Determine the [X, Y] coordinate at the center of the cell enclosing the given text.  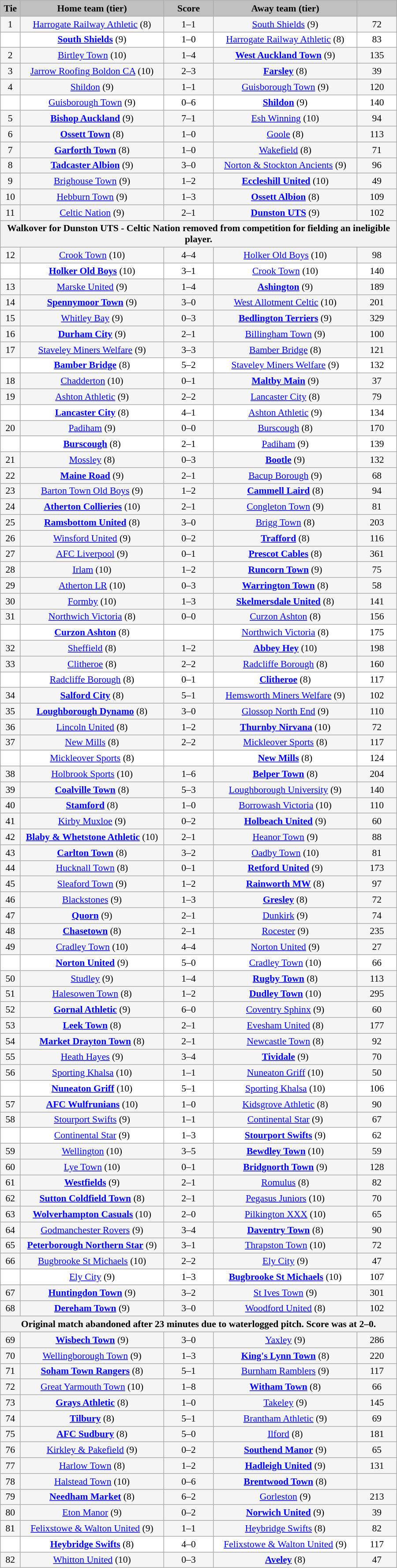
Romulus (8) [285, 1183]
Glossop North End (9) [285, 711]
AFC Sudbury (8) [92, 1434]
175 [377, 633]
Dunston UTS (9) [285, 213]
Walkover for Dunston UTS - Celtic Nation removed from competition for fielding an ineligible player. [198, 234]
Godmanchester Rovers (9) [92, 1230]
Tadcaster Albion (9) [92, 165]
Maine Road (9) [92, 476]
83 [377, 40]
34 [11, 696]
Needham Market (8) [92, 1497]
Tividale (9) [285, 1057]
9 [11, 181]
40 [11, 806]
Loughborough Dynamo (8) [92, 711]
Stamford (8) [92, 806]
329 [377, 319]
West Auckland Town (9) [285, 56]
Burnham Ramblers (9) [285, 1371]
57 [11, 1104]
Maltby Main (9) [285, 381]
Lye Town (10) [92, 1167]
45 [11, 884]
55 [11, 1057]
120 [377, 87]
6–2 [188, 1497]
Holbrook Sports (10) [92, 774]
Wisbech Town (9) [92, 1340]
Huntingdon Town (9) [92, 1293]
56 [11, 1073]
Market Drayton Town (8) [92, 1041]
Hebburn Town (9) [92, 197]
13 [11, 287]
Coventry Sphinx (9) [285, 1010]
Westfields (9) [92, 1183]
Witham Town (8) [285, 1387]
20 [11, 428]
19 [11, 397]
Chadderton (10) [92, 381]
Barton Town Old Boys (9) [92, 491]
32 [11, 649]
Daventry Town (8) [285, 1230]
Carlton Town (8) [92, 853]
Dunkirk (9) [285, 915]
1–8 [188, 1387]
Formby (10) [92, 601]
128 [377, 1167]
Sutton Coldfield Town (8) [92, 1199]
189 [377, 287]
2 [11, 56]
Brantham Athletic (9) [285, 1418]
Goole (8) [285, 134]
Home team (tier) [92, 8]
204 [377, 774]
Whitley Bay (9) [92, 319]
Gornal Athletic (9) [92, 1010]
Away team (tier) [285, 8]
141 [377, 601]
Birtley Town (10) [92, 56]
Norwich United (9) [285, 1513]
Retford United (9) [285, 868]
88 [377, 837]
107 [377, 1277]
Studley (9) [92, 979]
Leek Town (8) [92, 1026]
Hucknall Town (8) [92, 868]
135 [377, 56]
96 [377, 165]
2–0 [188, 1214]
Evesham United (8) [285, 1026]
Sleaford Town (9) [92, 884]
17 [11, 350]
5–2 [188, 365]
116 [377, 538]
Norton & Stockton Ancients (9) [285, 165]
Original match abandoned after 23 minutes due to waterlogged pitch. Score was at 2–0. [198, 1324]
Ilford (8) [285, 1434]
Lincoln United (8) [92, 727]
Takeley (9) [285, 1403]
Hadleigh United (9) [285, 1466]
Pilkington XXX (10) [285, 1214]
35 [11, 711]
1 [11, 24]
Eccleshill United (10) [285, 181]
1–6 [188, 774]
Trafford (8) [285, 538]
78 [11, 1482]
12 [11, 255]
Bacup Borough (9) [285, 476]
Marske United (9) [92, 287]
Halstead Town (10) [92, 1482]
Hemsworth Miners Welfare (9) [285, 696]
5–3 [188, 790]
Coalville Town (8) [92, 790]
106 [377, 1088]
Borrowash Victoria (10) [285, 806]
2–3 [188, 71]
Woodford United (8) [285, 1309]
3 [11, 71]
Peterborough Northern Star (9) [92, 1245]
301 [377, 1293]
Skelmersdale United (8) [285, 601]
Kirby Muxloe (9) [92, 822]
Bridgnorth Town (9) [285, 1167]
80 [11, 1513]
156 [377, 617]
5 [11, 119]
29 [11, 585]
Prescot Cables (8) [285, 554]
Ramsbottom United (8) [92, 523]
Rainworth MW (8) [285, 884]
Soham Town Rangers (8) [92, 1371]
121 [377, 350]
160 [377, 664]
213 [377, 1497]
Yaxley (9) [285, 1340]
Heath Hayes (9) [92, 1057]
33 [11, 664]
Rugby Town (8) [285, 979]
53 [11, 1026]
92 [377, 1041]
St Ives Town (9) [285, 1293]
Brigg Town (8) [285, 523]
AFC Wulfrunians (10) [92, 1104]
22 [11, 476]
Irlam (10) [92, 570]
198 [377, 649]
28 [11, 570]
131 [377, 1466]
Belper Town (8) [285, 774]
Wellington (10) [92, 1152]
Jarrow Roofing Boldon CA (10) [92, 71]
3–5 [188, 1152]
Kirkley & Pakefield (9) [92, 1450]
Gresley (8) [285, 900]
77 [11, 1466]
51 [11, 994]
Loughborough University (9) [285, 790]
Blackstones (9) [92, 900]
Rocester (9) [285, 931]
173 [377, 868]
Southend Manor (9) [285, 1450]
235 [377, 931]
4–1 [188, 413]
63 [11, 1214]
Bootle (9) [285, 460]
Eton Manor (9) [92, 1513]
Wakefield (8) [285, 150]
44 [11, 868]
Heanor Town (9) [285, 837]
Quorn (9) [92, 915]
Ossett Town (8) [92, 134]
177 [377, 1026]
14 [11, 303]
201 [377, 303]
76 [11, 1450]
Oadby Town (10) [285, 853]
Whitton United (10) [92, 1560]
Pegasus Juniors (10) [285, 1199]
Warrington Town (8) [285, 585]
Holbeach United (9) [285, 822]
Mossley (8) [92, 460]
43 [11, 853]
Farsley (8) [285, 71]
48 [11, 931]
139 [377, 444]
Grays Athletic (8) [92, 1403]
West Allotment Celtic (10) [285, 303]
7 [11, 150]
145 [377, 1403]
Dereham Town (9) [92, 1309]
170 [377, 428]
Billingham Town (9) [285, 334]
Durham City (9) [92, 334]
Wolverhampton Casuals (10) [92, 1214]
Runcorn Town (9) [285, 570]
97 [377, 884]
Gorleston (9) [285, 1497]
Thrapston Town (10) [285, 1245]
Cammell Laird (8) [285, 491]
30 [11, 601]
36 [11, 727]
Blaby & Whetstone Athletic (10) [92, 837]
31 [11, 617]
7–1 [188, 119]
Bedlington Terriers (9) [285, 319]
25 [11, 523]
220 [377, 1356]
98 [377, 255]
26 [11, 538]
Newcastle Town (8) [285, 1041]
Dudley Town (10) [285, 994]
King's Lynn Town (8) [285, 1356]
Bewdley Town (10) [285, 1152]
Celtic Nation (9) [92, 213]
Score [188, 8]
6 [11, 134]
73 [11, 1403]
Aveley (8) [285, 1560]
46 [11, 900]
181 [377, 1434]
Harlow Town (8) [92, 1466]
Brentwood Town (8) [285, 1482]
Ossett Albion (8) [285, 197]
Bishop Auckland (9) [92, 119]
203 [377, 523]
Chasetown (8) [92, 931]
3–3 [188, 350]
15 [11, 319]
16 [11, 334]
Kidsgrove Athletic (8) [285, 1104]
8 [11, 165]
109 [377, 197]
18 [11, 381]
52 [11, 1010]
21 [11, 460]
64 [11, 1230]
Salford City (8) [92, 696]
Garforth Town (8) [92, 150]
61 [11, 1183]
Brighouse Town (9) [92, 181]
Sheffield (8) [92, 649]
Congleton Town (9) [285, 507]
11 [11, 213]
Atherton Collieries (10) [92, 507]
23 [11, 491]
Tie [11, 8]
4–0 [188, 1544]
Winsford United (9) [92, 538]
Halesowen Town (8) [92, 994]
41 [11, 822]
38 [11, 774]
AFC Liverpool (9) [92, 554]
286 [377, 1340]
Esh Winning (10) [285, 119]
4 [11, 87]
6–0 [188, 1010]
Abbey Hey (10) [285, 649]
361 [377, 554]
295 [377, 994]
Ashington (9) [285, 287]
42 [11, 837]
Spennymoor Town (9) [92, 303]
134 [377, 413]
124 [377, 758]
24 [11, 507]
100 [377, 334]
10 [11, 197]
Atherton LR (10) [92, 585]
Thurnby Nirvana (10) [285, 727]
Tilbury (8) [92, 1418]
Wellingborough Town (9) [92, 1356]
Great Yarmouth Town (10) [92, 1387]
54 [11, 1041]
